Output the (x, y) coordinate of the center of the cell containing the given text.  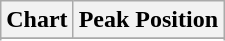
Peak Position (148, 20)
Chart (37, 20)
